Return [x, y] of the center of cell containing provided text 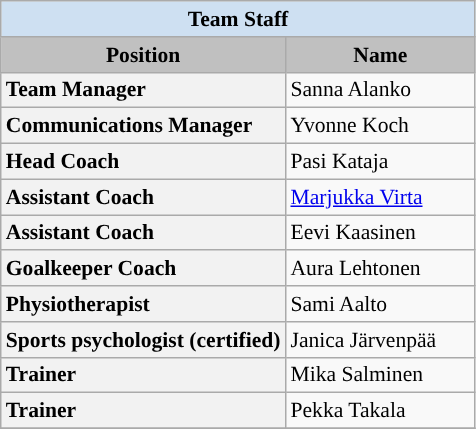
Pasi Kataja [380, 162]
Head Coach [144, 162]
Janica Järvenpää [380, 340]
Communications Manager [144, 126]
Team Manager [144, 90]
Name [380, 55]
Sami Aalto [380, 304]
Sanna Alanko [380, 90]
Marjukka Virta [380, 197]
Pekka Takala [380, 411]
Eevi Kaasinen [380, 233]
Mika Salminen [380, 375]
Yvonne Koch [380, 126]
Sports psychologist (certified) [144, 340]
Position [144, 55]
Physiotherapist [144, 304]
Team Staff [238, 19]
Goalkeeper Coach [144, 269]
Aura Lehtonen [380, 269]
